Capture the cell that displays the provided text and extract its [X, Y] central coordinate. 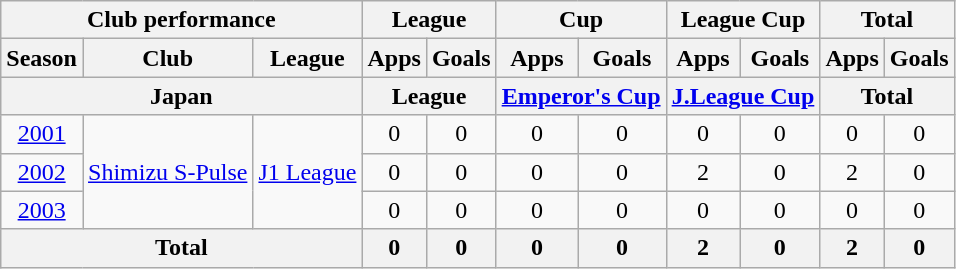
Season [42, 58]
Shimizu S-Pulse [167, 172]
2002 [42, 172]
Cup [581, 20]
League Cup [743, 20]
2001 [42, 134]
Club performance [182, 20]
2003 [42, 210]
J1 League [308, 172]
J.League Cup [743, 96]
Emperor's Cup [581, 96]
Japan [182, 96]
Club [167, 58]
